From the cell containing the given text, extract its center point as (X, Y) coordinate. 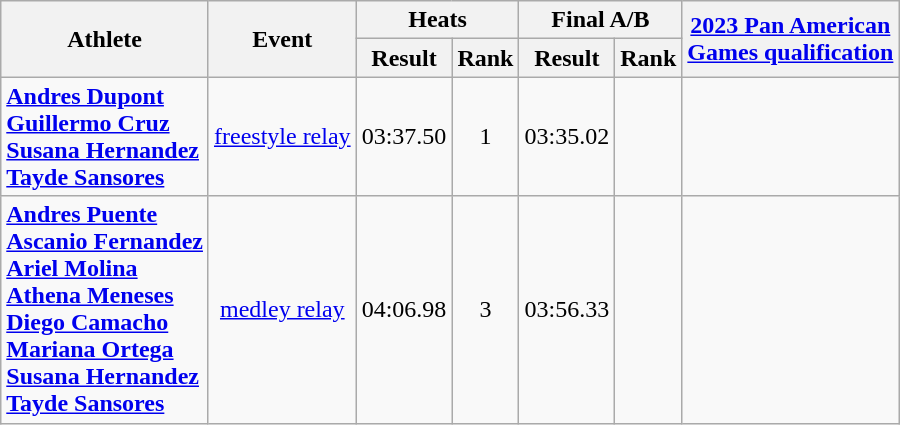
Event (282, 39)
freestyle relay (282, 136)
3 (486, 310)
03:37.50 (404, 136)
Andres DupontGuillermo CruzSusana HernandezTayde Sansores (105, 136)
1 (486, 136)
Athlete (105, 39)
2023 Pan American Games qualification (790, 39)
Andres PuenteAscanio FernandezAriel MolinaAthena MenesesDiego CamachoMariana OrtegaSusana HernandezTayde Sansores (105, 310)
medley relay (282, 310)
Final A/B (600, 20)
Heats (438, 20)
04:06.98 (404, 310)
03:56.33 (567, 310)
03:35.02 (567, 136)
